Find where the given text appears and provide that cell's center as [x, y] coordinate. 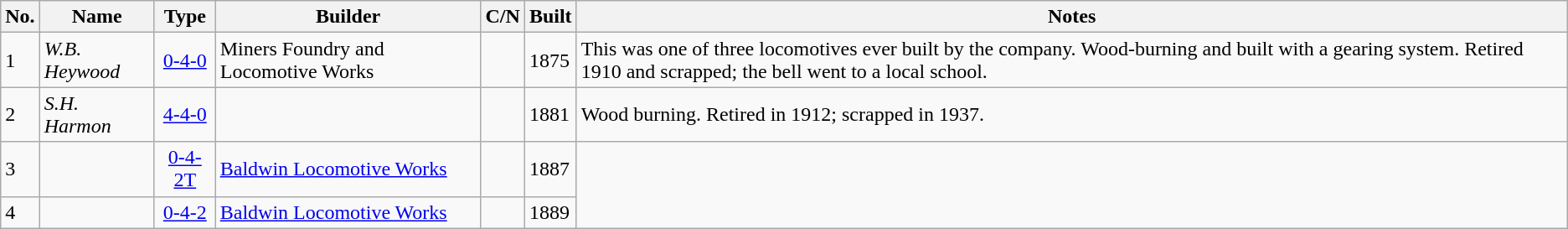
Wood burning. Retired in 1912; scrapped in 1937. [1072, 114]
W.B. Heywood [97, 60]
4 [20, 212]
1887 [550, 169]
3 [20, 169]
Built [550, 17]
1881 [550, 114]
No. [20, 17]
1 [20, 60]
Notes [1072, 17]
0-4-2T [184, 169]
Name [97, 17]
S.H. Harmon [97, 114]
Builder [348, 17]
C/N [503, 17]
1875 [550, 60]
0-4-2 [184, 212]
0-4-0 [184, 60]
4-4-0 [184, 114]
1889 [550, 212]
2 [20, 114]
Miners Foundry and Locomotive Works [348, 60]
Type [184, 17]
